Provide the [X, Y] coordinate of the cell's center where the given text is located.  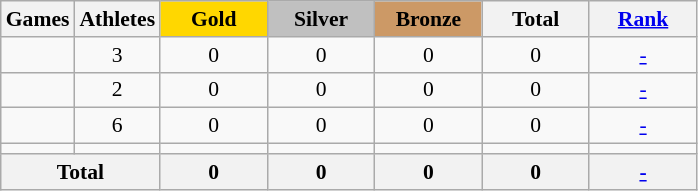
3 [117, 55]
Bronze [428, 19]
Rank [642, 19]
Athletes [117, 19]
Games [38, 19]
Silver [320, 19]
Gold [214, 19]
6 [117, 126]
2 [117, 90]
